Output the (X, Y) coordinate of the center of the cell containing the given text.  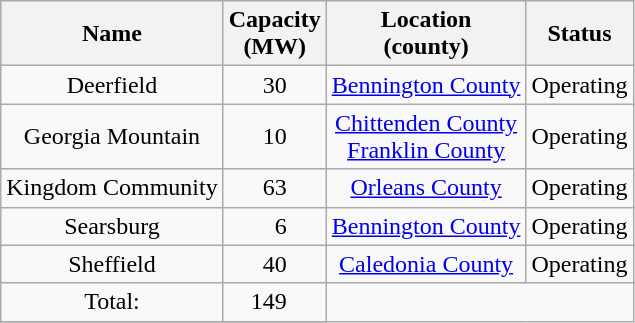
40 (274, 264)
Total: (112, 302)
Georgia Mountain (112, 136)
Searsburg (112, 226)
149 (274, 302)
Deerfield (112, 85)
6 (274, 226)
Name (112, 34)
Chittenden County Franklin County (426, 136)
Caledonia County (426, 264)
Location (county) (426, 34)
63 (274, 188)
Capacity (MW) (274, 34)
Status (580, 34)
10 (274, 136)
30 (274, 85)
Kingdom Community (112, 188)
Orleans County (426, 188)
Sheffield (112, 264)
